Locate the cell with the specified text and output its [X, Y] center coordinate. 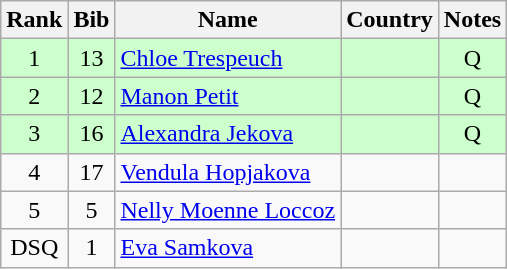
2 [34, 96]
12 [92, 96]
4 [34, 172]
Notes [472, 20]
Nelly Moenne Loccoz [228, 210]
13 [92, 58]
DSQ [34, 248]
Eva Samkova [228, 248]
Chloe Trespeuch [228, 58]
Vendula Hopjakova [228, 172]
Country [390, 20]
Alexandra Jekova [228, 134]
Rank [34, 20]
Bib [92, 20]
16 [92, 134]
17 [92, 172]
Manon Petit [228, 96]
Name [228, 20]
3 [34, 134]
